Scan for the cell matching the given text and deliver its (X, Y) coordinate at center. 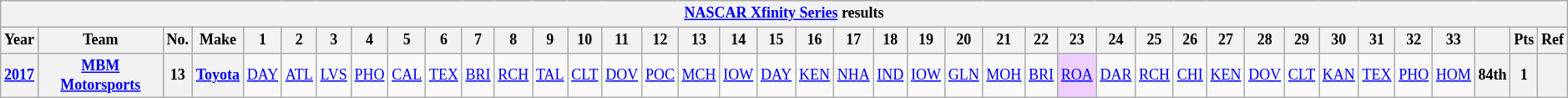
26 (1190, 40)
19 (927, 40)
30 (1339, 40)
32 (1414, 40)
16 (815, 40)
DAR (1115, 75)
MBM Motorsports (100, 75)
17 (853, 40)
NASCAR Xfinity Series results (784, 13)
27 (1226, 40)
31 (1377, 40)
LVS (334, 75)
29 (1301, 40)
12 (660, 40)
84th (1493, 75)
20 (964, 40)
MOH (1004, 75)
Ref (1553, 40)
10 (584, 40)
4 (369, 40)
IND (890, 75)
6 (444, 40)
15 (776, 40)
NHA (853, 75)
2017 (20, 75)
14 (738, 40)
POC (660, 75)
HOM (1454, 75)
Make (217, 40)
CAL (407, 75)
ATL (299, 75)
25 (1155, 40)
Toyota (217, 75)
5 (407, 40)
Team (100, 40)
KAN (1339, 75)
No. (177, 40)
MCH (699, 75)
21 (1004, 40)
Pts (1525, 40)
3 (334, 40)
GLN (964, 75)
2 (299, 40)
28 (1265, 40)
23 (1077, 40)
CHI (1190, 75)
33 (1454, 40)
18 (890, 40)
TAL (550, 75)
24 (1115, 40)
22 (1042, 40)
8 (513, 40)
ROA (1077, 75)
Year (20, 40)
9 (550, 40)
7 (478, 40)
11 (622, 40)
